Capture the cell that displays the provided text and extract its (x, y) central coordinate. 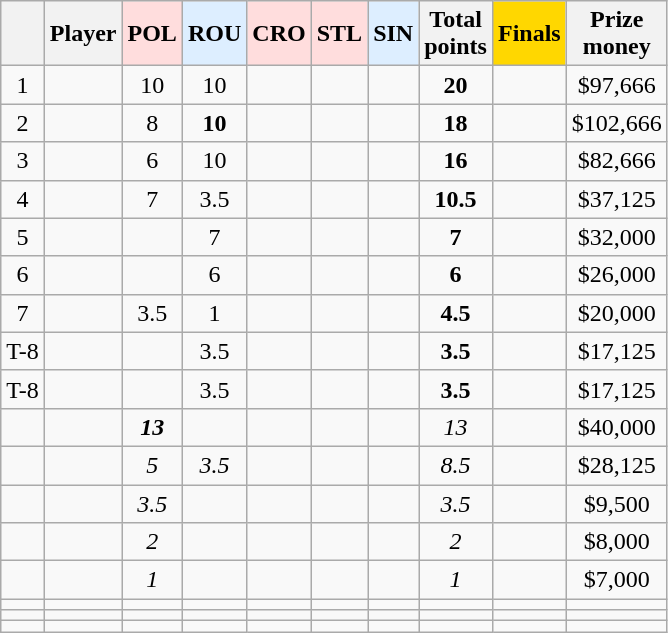
4.5 (456, 313)
$37,125 (616, 199)
$32,000 (616, 237)
STL (339, 34)
10.5 (456, 199)
4 (23, 199)
Finals (529, 34)
18 (456, 123)
$102,666 (616, 123)
Totalpoints (456, 34)
$82,666 (616, 161)
$9,500 (616, 503)
$20,000 (616, 313)
16 (456, 161)
$26,000 (616, 275)
Prizemoney (616, 34)
$7,000 (616, 580)
ROU (214, 34)
$97,666 (616, 85)
8 (152, 123)
SIN (394, 34)
$8,000 (616, 542)
Player (83, 34)
CRO (279, 34)
8.5 (456, 465)
POL (152, 34)
20 (456, 85)
$40,000 (616, 427)
$28,125 (616, 465)
3 (23, 161)
